Determine the [x, y] coordinate at the center of the cell enclosing the given text.  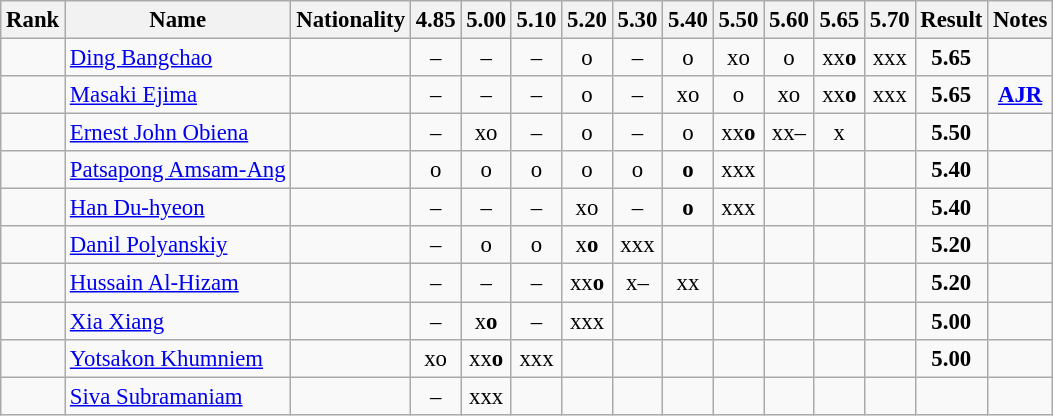
5.70 [890, 20]
x– [637, 283]
xx [688, 283]
Patsapong Amsam-Ang [178, 170]
Rank [33, 20]
Result [952, 20]
Ding Bangchao [178, 58]
4.85 [435, 20]
Nationality [350, 20]
Yotsakon Khumniem [178, 358]
5.10 [536, 20]
Xia Xiang [178, 321]
5.60 [789, 20]
Danil Polyanskiy [178, 245]
Siva Subramaniam [178, 396]
Ernest John Obiena [178, 133]
Name [178, 20]
Hussain Al-Hizam [178, 283]
Masaki Ejima [178, 95]
Notes [1020, 20]
x [839, 133]
5.30 [637, 20]
AJR [1020, 95]
Han Du-hyeon [178, 208]
xx– [789, 133]
